Find where the given text appears and provide that cell's center as (X, Y) coordinate. 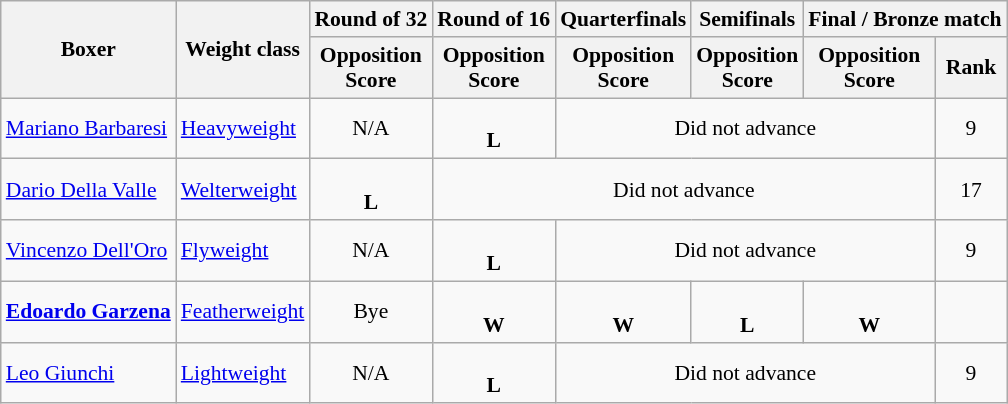
Round of 16 (494, 19)
Edoardo Garzena (88, 312)
Semifinals (747, 19)
Rank (970, 68)
Featherweight (243, 312)
Dario Della Valle (88, 190)
Leo Giunchi (88, 372)
Lightweight (243, 372)
Quarterfinals (623, 19)
Heavyweight (243, 128)
17 (970, 190)
Welterweight (243, 190)
Flyweight (243, 250)
Weight class (243, 50)
Mariano Barbaresi (88, 128)
Bye (370, 312)
Round of 32 (370, 19)
Vincenzo Dell'Oro (88, 250)
Final / Bronze match (904, 19)
Boxer (88, 50)
